Find where the given text appears and provide that cell's center as (x, y) coordinate. 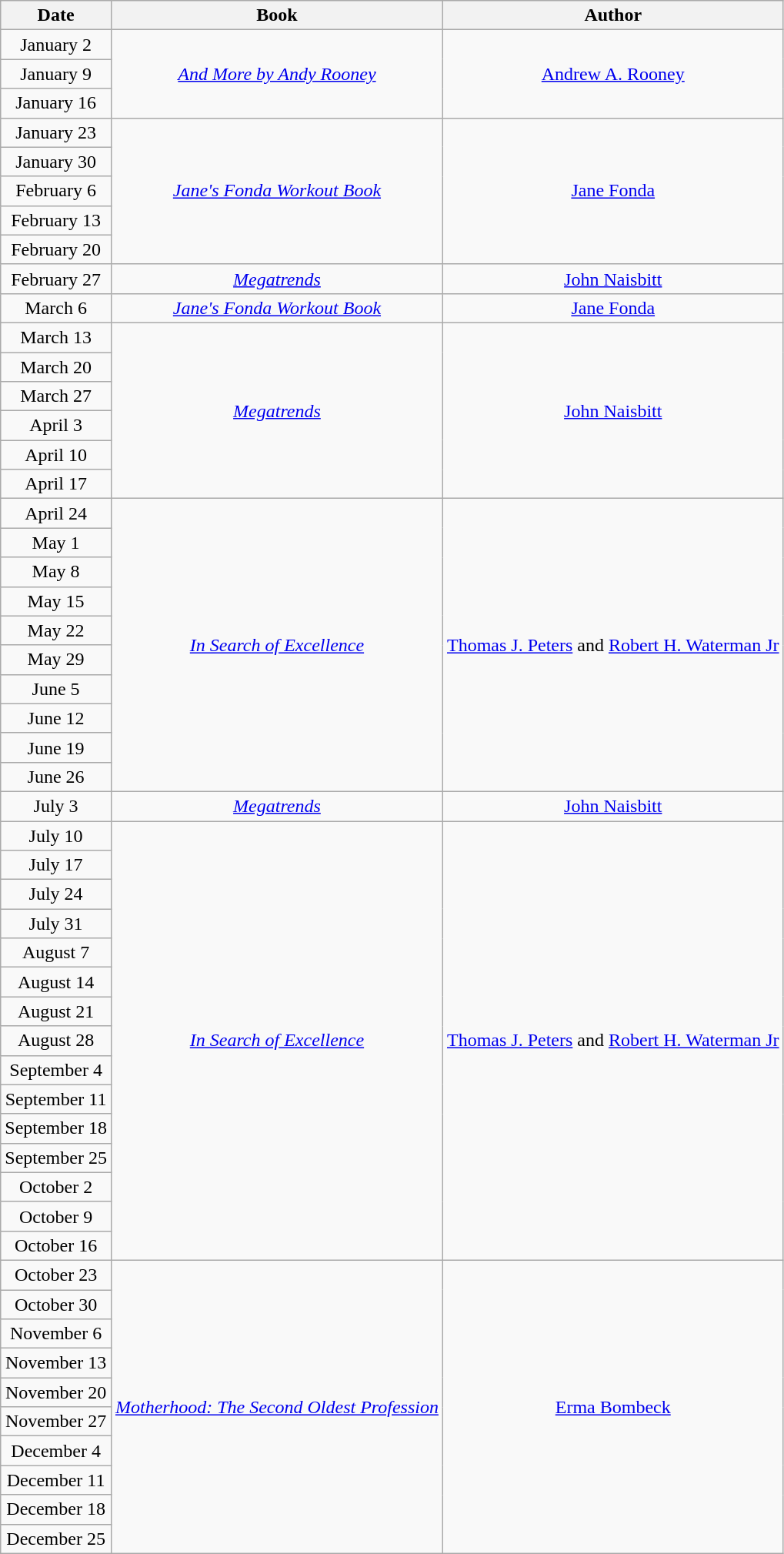
December 4 (56, 1451)
Andrew A. Rooney (612, 74)
January 23 (56, 132)
March 13 (56, 337)
October 23 (56, 1275)
March 6 (56, 308)
January 16 (56, 103)
April 10 (56, 455)
July 3 (56, 806)
April 24 (56, 513)
April 3 (56, 426)
July 10 (56, 835)
June 5 (56, 689)
Date (56, 15)
April 17 (56, 484)
October 16 (56, 1245)
And More by Andy Rooney (277, 74)
September 25 (56, 1158)
December 25 (56, 1539)
Motherhood: The Second Oldest Profession (277, 1407)
September 4 (56, 1070)
February 20 (56, 249)
November 20 (56, 1392)
October 2 (56, 1187)
November 6 (56, 1334)
July 24 (56, 894)
November 13 (56, 1363)
February 27 (56, 279)
August 7 (56, 953)
November 27 (56, 1422)
January 9 (56, 74)
June 19 (56, 747)
Book (277, 15)
May 29 (56, 660)
June 12 (56, 718)
January 2 (56, 45)
July 31 (56, 924)
September 11 (56, 1099)
December 18 (56, 1509)
March 27 (56, 396)
October 9 (56, 1216)
June 26 (56, 777)
September 18 (56, 1128)
October 30 (56, 1305)
May 15 (56, 601)
July 17 (56, 865)
August 28 (56, 1041)
May 1 (56, 543)
August 21 (56, 1011)
Author (612, 15)
February 13 (56, 220)
December 11 (56, 1480)
May 8 (56, 572)
March 20 (56, 367)
Erma Bombeck (612, 1407)
May 22 (56, 630)
January 30 (56, 162)
February 6 (56, 191)
August 14 (56, 982)
